Provide the [x, y] coordinate of the cell's center where the given text is located.  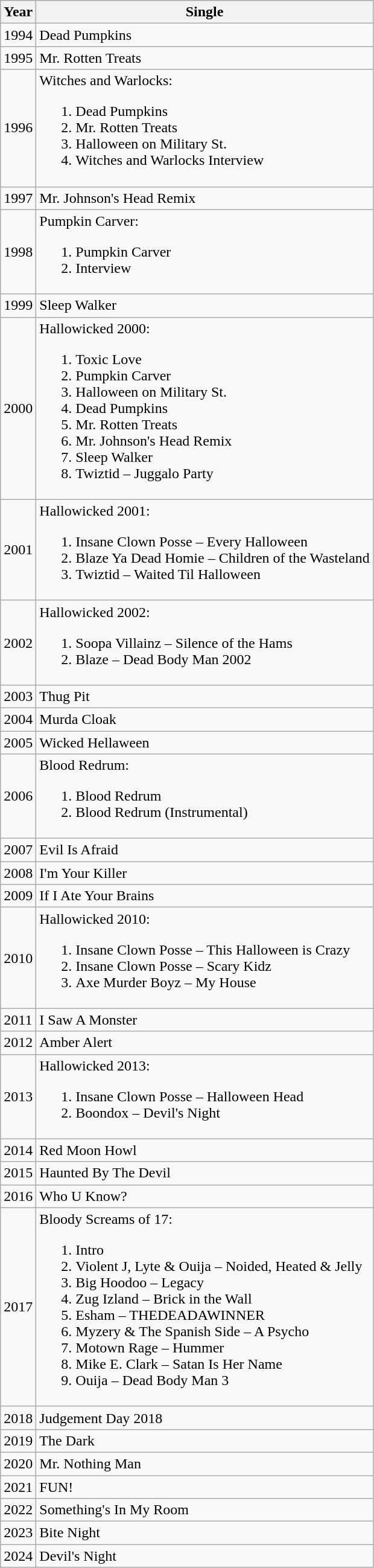
Hallowicked 2010:Insane Clown Posse – This Halloween is CrazyInsane Clown Posse – Scary KidzAxe Murder Boyz – My House [205, 958]
1996 [18, 128]
Who U Know? [205, 1196]
I Saw A Monster [205, 1020]
Pumpkin Carver:Pumpkin CarverInterview [205, 252]
2015 [18, 1173]
2005 [18, 742]
2024 [18, 1556]
2007 [18, 850]
2012 [18, 1043]
Judgement Day 2018 [205, 1418]
2022 [18, 1510]
Thug Pit [205, 696]
Hallowicked 2013:Insane Clown Posse – Halloween HeadBoondox – Devil's Night [205, 1096]
Dead Pumpkins [205, 35]
Mr. Johnson's Head Remix [205, 198]
2014 [18, 1150]
Blood Redrum:Blood RedrumBlood Redrum (Instrumental) [205, 796]
2020 [18, 1464]
FUN! [205, 1487]
Evil Is Afraid [205, 850]
2017 [18, 1307]
2013 [18, 1096]
2003 [18, 696]
2019 [18, 1441]
2000 [18, 408]
Witches and Warlocks:Dead PumpkinsMr. Rotten TreatsHalloween on Military St.Witches and Warlocks Interview [205, 128]
Something's In My Room [205, 1510]
2021 [18, 1487]
Red Moon Howl [205, 1150]
1999 [18, 306]
Amber Alert [205, 1043]
If I Ate Your Brains [205, 896]
2008 [18, 873]
Hallowicked 2002:Soopa Villainz – Silence of the HamsBlaze – Dead Body Man 2002 [205, 642]
2011 [18, 1020]
2023 [18, 1533]
Single [205, 12]
Wicked Hellaween [205, 742]
Bite Night [205, 1533]
1995 [18, 58]
2002 [18, 642]
Murda Cloak [205, 719]
Year [18, 12]
The Dark [205, 1441]
Mr. Rotten Treats [205, 58]
Hallowicked 2001:Insane Clown Posse – Every HalloweenBlaze Ya Dead Homie – Children of the WastelandTwiztid – Waited Til Halloween [205, 549]
Sleep Walker [205, 306]
2016 [18, 1196]
2009 [18, 896]
Devil's Night [205, 1556]
Mr. Nothing Man [205, 1464]
Haunted By The Devil [205, 1173]
1997 [18, 198]
2018 [18, 1418]
2006 [18, 796]
2004 [18, 719]
2001 [18, 549]
2010 [18, 958]
I'm Your Killer [205, 873]
1998 [18, 252]
1994 [18, 35]
